Locate the cell with the specified text and output its [x, y] center coordinate. 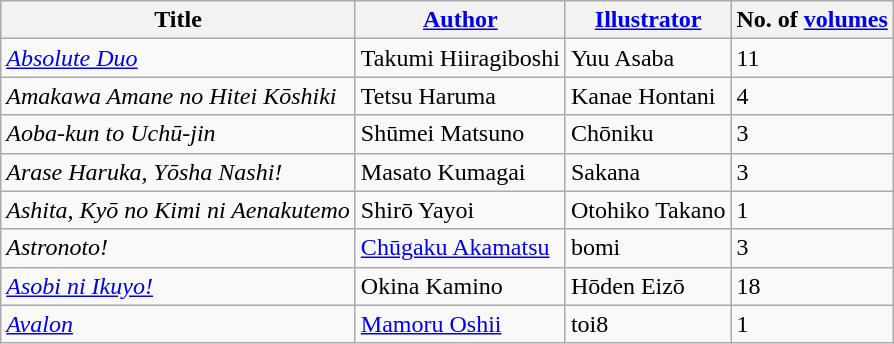
Tetsu Haruma [460, 96]
Kanae Hontani [648, 96]
Chōniku [648, 134]
Mamoru Oshii [460, 324]
Asobi ni Ikuyo! [178, 286]
Title [178, 20]
Aoba-kun to Uchū-jin [178, 134]
Ashita, Kyō no Kimi ni Aenakutemo [178, 210]
Absolute Duo [178, 58]
toi8 [648, 324]
11 [812, 58]
4 [812, 96]
Avalon [178, 324]
Yuu Asaba [648, 58]
Illustrator [648, 20]
Author [460, 20]
Hōden Eizō [648, 286]
bomi [648, 248]
Shirō Yayoi [460, 210]
Okina Kamino [460, 286]
Sakana [648, 172]
Masato Kumagai [460, 172]
18 [812, 286]
Arase Haruka, Yōsha Nashi! [178, 172]
Amakawa Amane no Hitei Kōshiki [178, 96]
Otohiko Takano [648, 210]
Takumi Hiiragiboshi [460, 58]
No. of volumes [812, 20]
Chūgaku Akamatsu [460, 248]
Shūmei Matsuno [460, 134]
Astronoto! [178, 248]
